Locate the cell with the specified text and output its [X, Y] center coordinate. 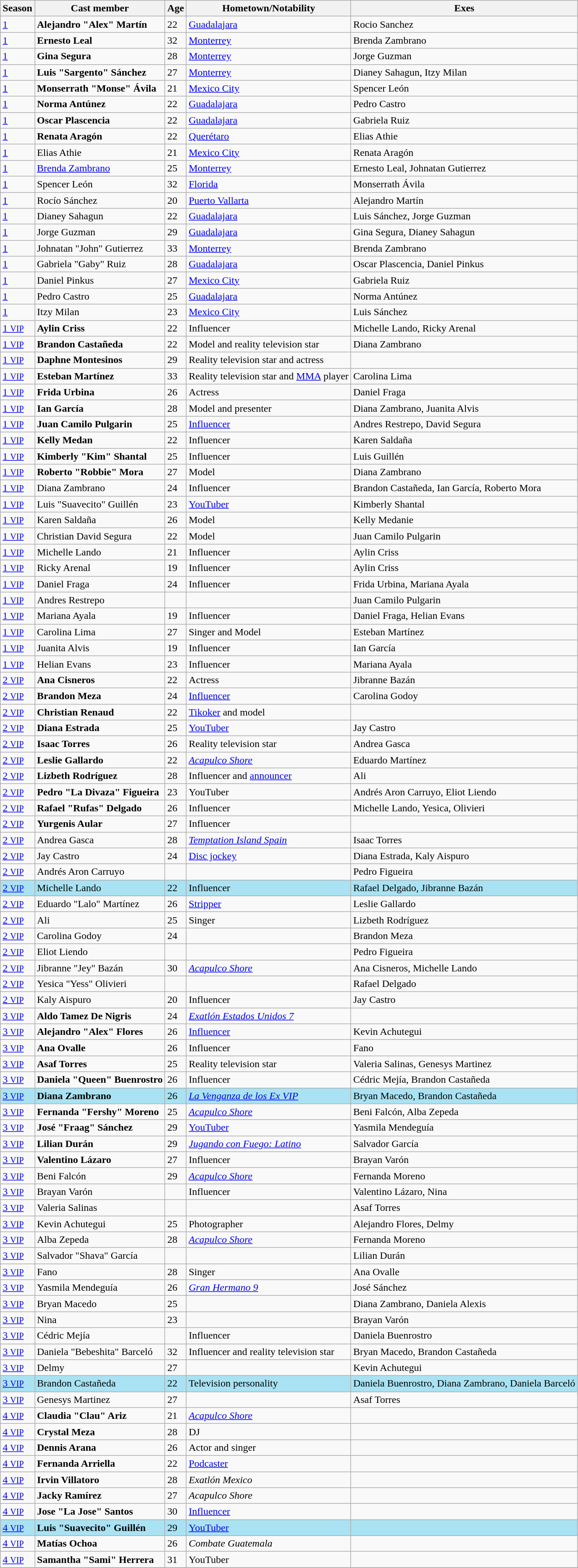
Rocio Sanchez [464, 24]
Beni Falcón, Alba Zepeda [464, 1112]
Andrés Aron Carruyo, Eliot Liendo [464, 792]
Beni Falcón [100, 1176]
Kimberly Shantal [464, 504]
Rafael Delgado, Jibranne Bazán [464, 888]
Bryan Macedo [100, 1304]
Exatlón Mexico [269, 1479]
Ana Cisneros, Michelle Lando [464, 968]
Michelle Lando, Yesica, Olivieri [464, 808]
Kelly Medan [100, 440]
Model and reality television star [269, 344]
Jibranne "Jey" Bazán [100, 968]
Jugando con Fuego: Latino [269, 1144]
Diana Zambrano, Daniela Alexis [464, 1304]
Ernesto Leal [100, 40]
Irvin Villatoro [100, 1479]
Luis "Sargento" Sánchez [100, 72]
DJ [269, 1431]
Roberto "Robbie" Mora [100, 472]
Cédric Mejía, Brandon Castañeda [464, 1080]
Model and presenter [269, 408]
Johnatan "John" Gutierrez [100, 248]
José Sánchez [464, 1288]
Ana Cisneros [100, 680]
Rafael "Rufas" Delgado [100, 808]
Andres Restrepo, David Segura [464, 424]
Alejandro "Alex" Martín [100, 24]
Monserrath "Monse" Ávila [100, 88]
Oscar Plascencia, Daniel Pinkus [464, 264]
Genesys Martinez [100, 1400]
Monserrath Ávila [464, 184]
Rafael Delgado [464, 984]
Ernesto Leal, Johnatan Gutierrez [464, 168]
Cast member [100, 8]
Kelly Medanie [464, 520]
Season [18, 8]
Diana Estrada, Kaly Aispuro [464, 856]
Matías Ochoa [100, 1544]
Daniela "Bebeshita" Barceló [100, 1352]
Disc jockey [269, 856]
La Venganza de los Ex VIP [269, 1096]
Exes [464, 8]
Alejandro "Alex" Flores [100, 1032]
Yurgenis Aular [100, 824]
Jacky Ramírez [100, 1496]
Luis Guillén [464, 456]
Kimberly "Kim" Shantal [100, 456]
Daniela Buenrostro, Diana Zambrano, Daniela Barceló [464, 1384]
Daniel Pinkus [100, 280]
Kaly Aispuro [100, 1000]
Claudia "Clau" Ariz [100, 1415]
Gina Segura, Dianey Sahagun [464, 232]
Christian Renaud [100, 712]
Alba Zepeda [100, 1240]
Daniela "Queen" Buenrostro [100, 1080]
Florida [269, 184]
Singer and Model [269, 632]
Crystal Meza [100, 1431]
Cédric Mejía [100, 1336]
Actor and singer [269, 1447]
Dianey Sahagun [100, 216]
Valeria Salinas, Genesys Martinez [464, 1064]
Fernanda Arriella [100, 1463]
Juanita Alvis [100, 648]
Frida Urbina [100, 392]
Alejandro Martín [464, 200]
Photographer [269, 1224]
Diana Estrada [100, 728]
Combate Guatemala [269, 1544]
Christian David Segura [100, 536]
Gran Hermano 9 [269, 1288]
Eliot Liendo [100, 952]
Oscar Plascencia [100, 120]
Fernanda "Fershy" Moreno [100, 1112]
Querétaro [269, 136]
José "Fraag" Sánchez [100, 1128]
Ricky Arenal [100, 568]
Pedro "La Divaza" Figueira [100, 792]
Diana Zambrano, Juanita Alvis [464, 408]
Jibranne Bazán [464, 680]
Stripper [269, 904]
Dianey Sahagun, Itzy Milan [464, 72]
Television personality [269, 1384]
Eduardo Martínez [464, 760]
Influencer and reality television star [269, 1352]
Puerto Vallarta [269, 200]
Gabriela "Gaby" Ruiz [100, 264]
Valentino Lázaro, Nina [464, 1192]
Influencer and announcer [269, 776]
Exatlón Estados Unidos 7 [269, 1016]
Age [176, 8]
Gina Segura [100, 56]
Valeria Salinas [100, 1208]
Temptation Island Spain [269, 840]
Reality television star and actress [269, 360]
Brandon Castañeda, Ian García, Roberto Mora [464, 488]
Daphne Montesinos [100, 360]
Tikoker and model [269, 712]
Frida Urbina, Mariana Ayala [464, 584]
Nina [100, 1320]
Valentino Lázaro [100, 1160]
31 [176, 1560]
Luis Sánchez, Jorge Guzman [464, 216]
Salvador García [464, 1144]
Hometown/Notability [269, 8]
Itzy Milan [100, 312]
Luis Sánchez [464, 312]
Podcaster [269, 1463]
Reality television star and MMA player [269, 376]
Delmy [100, 1368]
Salvador "Shava" García [100, 1256]
Rocío Sánchez [100, 200]
Andrés Aron Carruyo [100, 872]
Eduardo "Lalo" Martínez [100, 904]
Andres Restrepo [100, 600]
Yesica "Yess" Olivieri [100, 984]
Daniela Buenrostro [464, 1336]
Jose "La Jose" Santos [100, 1512]
Michelle Lando, Ricky Arenal [464, 328]
Aldo Tamez De Nigris [100, 1016]
Daniel Fraga, Helian Evans [464, 616]
Samantha "Sami" Herrera [100, 1560]
Alejandro Flores, Delmy [464, 1224]
Dennis Arana [100, 1447]
Helian Evans [100, 664]
